Scan for the cell matching the given text and deliver its (x, y) coordinate at center. 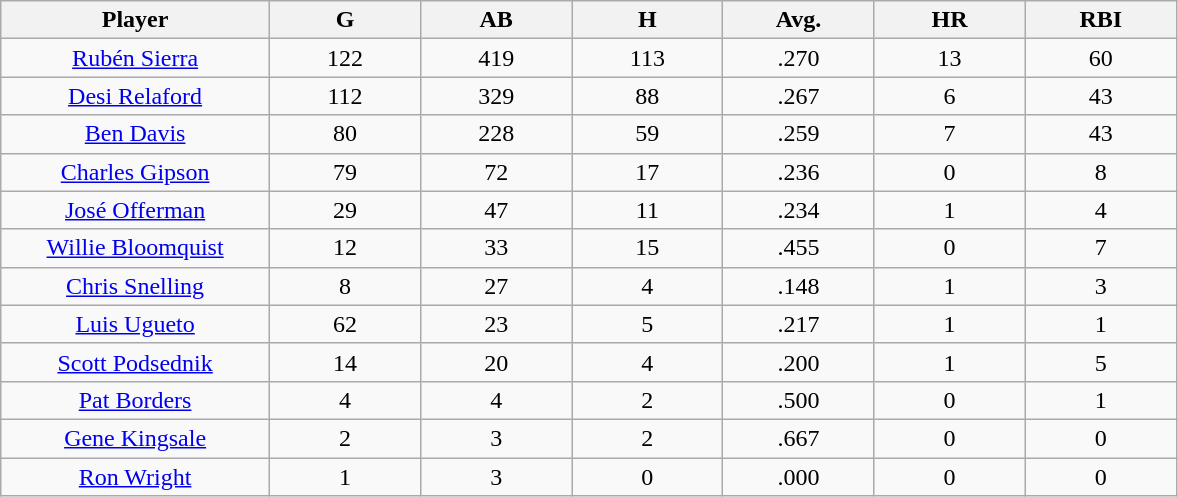
27 (496, 286)
.236 (798, 172)
G (344, 20)
88 (648, 96)
11 (648, 210)
Charles Gipson (136, 172)
79 (344, 172)
13 (950, 58)
Avg. (798, 20)
Willie Bloomquist (136, 248)
329 (496, 96)
RBI (1100, 20)
80 (344, 134)
Player (136, 20)
.270 (798, 58)
Chris Snelling (136, 286)
José Offerman (136, 210)
H (648, 20)
17 (648, 172)
.234 (798, 210)
228 (496, 134)
112 (344, 96)
.500 (798, 400)
113 (648, 58)
.000 (798, 477)
15 (648, 248)
Scott Podsednik (136, 362)
47 (496, 210)
AB (496, 20)
Pat Borders (136, 400)
20 (496, 362)
.148 (798, 286)
.200 (798, 362)
12 (344, 248)
419 (496, 58)
72 (496, 172)
60 (1100, 58)
HR (950, 20)
122 (344, 58)
Ben Davis (136, 134)
33 (496, 248)
Ron Wright (136, 477)
23 (496, 324)
14 (344, 362)
Gene Kingsale (136, 438)
Luis Ugueto (136, 324)
.217 (798, 324)
Desi Relaford (136, 96)
.667 (798, 438)
6 (950, 96)
.455 (798, 248)
Rubén Sierra (136, 58)
62 (344, 324)
.267 (798, 96)
59 (648, 134)
.259 (798, 134)
29 (344, 210)
